Detect which cell encompasses the target text, then output its [X, Y] center coordinate. 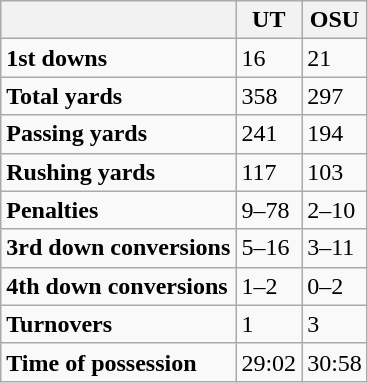
241 [269, 134]
21 [335, 58]
3–11 [335, 248]
4th down conversions [118, 286]
2–10 [335, 210]
117 [269, 172]
297 [335, 96]
194 [335, 134]
Turnovers [118, 324]
OSU [335, 20]
Passing yards [118, 134]
30:58 [335, 362]
1–2 [269, 286]
1st downs [118, 58]
Penalties [118, 210]
3 [335, 324]
UT [269, 20]
1 [269, 324]
103 [335, 172]
3rd down conversions [118, 248]
5–16 [269, 248]
Time of possession [118, 362]
16 [269, 58]
0–2 [335, 286]
9–78 [269, 210]
Rushing yards [118, 172]
29:02 [269, 362]
Total yards [118, 96]
358 [269, 96]
